Search for the cell housing the specified text and yield its [X, Y] center coordinate. 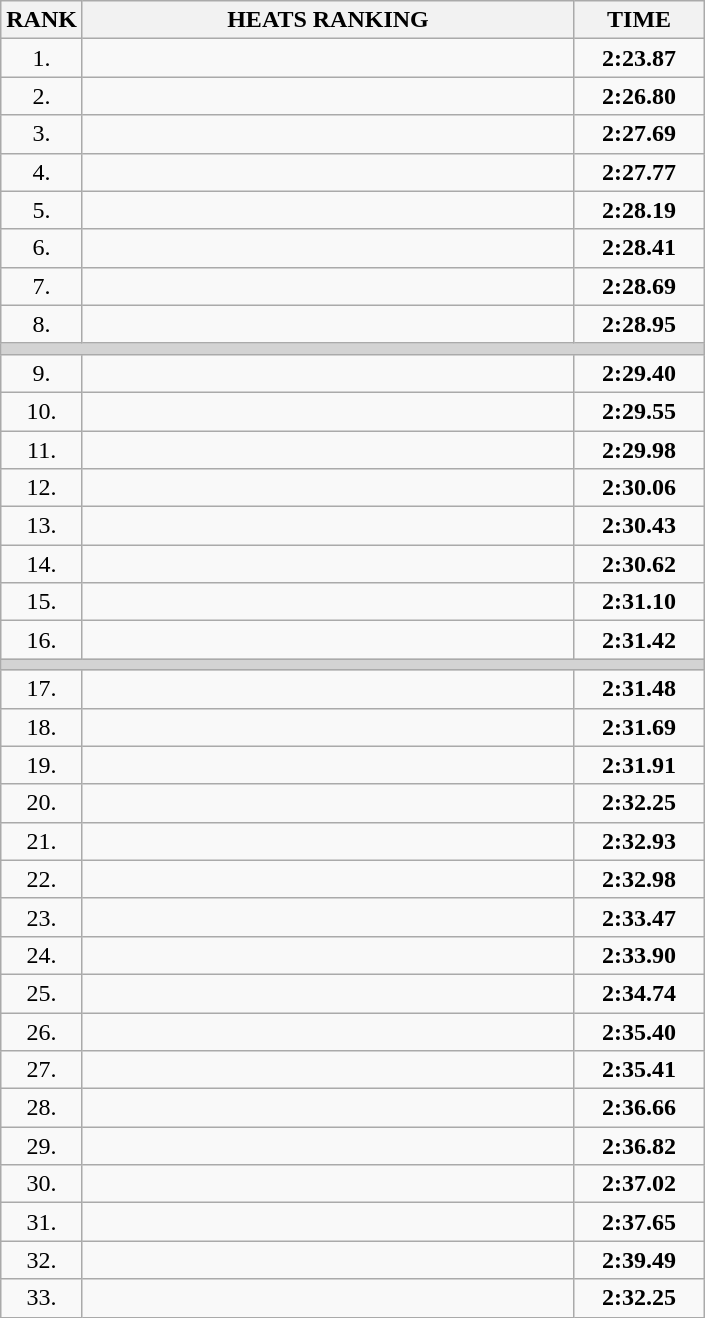
2:37.65 [640, 1222]
29. [42, 1146]
10. [42, 411]
2:36.66 [640, 1108]
15. [42, 602]
2:32.98 [640, 879]
2:36.82 [640, 1146]
2:28.19 [640, 210]
13. [42, 526]
20. [42, 803]
2:31.42 [640, 640]
16. [42, 640]
12. [42, 488]
5. [42, 210]
2:30.43 [640, 526]
31. [42, 1222]
17. [42, 689]
TIME [640, 20]
2:27.77 [640, 172]
2:31.10 [640, 602]
19. [42, 765]
21. [42, 841]
30. [42, 1184]
HEATS RANKING [328, 20]
9. [42, 373]
2:29.98 [640, 449]
2:30.06 [640, 488]
2:28.41 [640, 248]
22. [42, 879]
27. [42, 1070]
2:35.40 [640, 1031]
3. [42, 134]
RANK [42, 20]
6. [42, 248]
2:31.69 [640, 727]
26. [42, 1031]
11. [42, 449]
2:26.80 [640, 96]
2:33.47 [640, 917]
2:31.91 [640, 765]
2:32.93 [640, 841]
8. [42, 324]
25. [42, 993]
2:30.62 [640, 564]
2:35.41 [640, 1070]
24. [42, 955]
2:31.48 [640, 689]
1. [42, 58]
32. [42, 1260]
2:34.74 [640, 993]
4. [42, 172]
2:29.40 [640, 373]
33. [42, 1298]
2:39.49 [640, 1260]
2:33.90 [640, 955]
23. [42, 917]
2:27.69 [640, 134]
2:28.95 [640, 324]
2:29.55 [640, 411]
14. [42, 564]
2:28.69 [640, 286]
2:23.87 [640, 58]
18. [42, 727]
7. [42, 286]
2. [42, 96]
28. [42, 1108]
2:37.02 [640, 1184]
